From the cell containing the given text, extract its center point as [X, Y] coordinate. 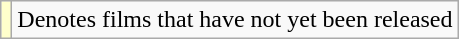
Denotes films that have not yet been released [235, 20]
